Search for the cell housing the specified text and yield its (X, Y) center coordinate. 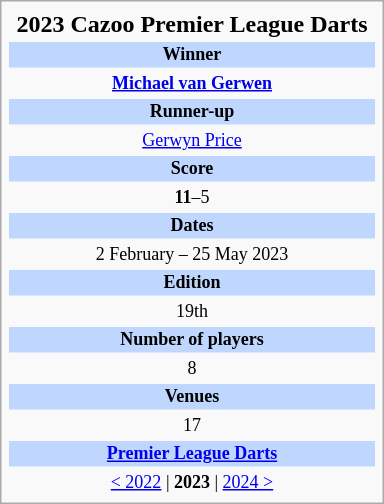
Premier League Darts (192, 454)
2023 Cazoo Premier League Darts (192, 24)
Edition (192, 283)
Score (192, 169)
Winner (192, 55)
17 (192, 426)
Michael van Gerwen (192, 84)
Number of players (192, 340)
8 (192, 369)
Runner-up (192, 112)
11–5 (192, 198)
Dates (192, 226)
Venues (192, 397)
< 2022 | 2023 | 2024 > (192, 483)
Gerwyn Price (192, 141)
19th (192, 312)
2 February – 25 May 2023 (192, 255)
